For the text-containing cell, return its midpoint in [X, Y] coordinate format. 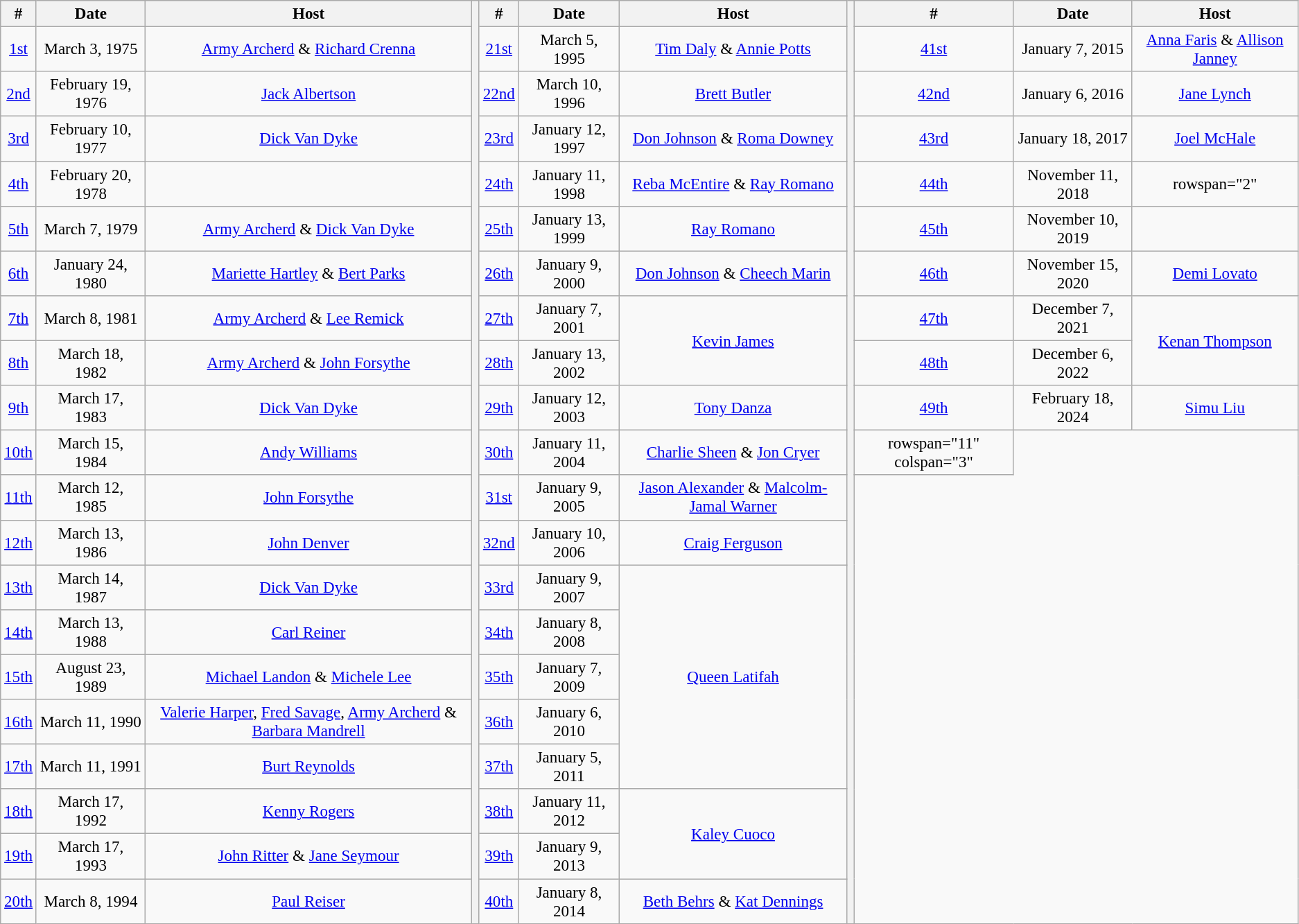
38th [499, 811]
23rd [499, 139]
March 11, 1990 [90, 722]
Army Archerd & Richard Crenna [308, 50]
January 11, 1998 [569, 184]
11th [19, 498]
Don Johnson & Cheech Marin [733, 273]
29th [499, 408]
16th [19, 722]
March 15, 1984 [90, 453]
January 11, 2012 [569, 811]
March 17, 1983 [90, 408]
Anna Faris & Allison Janney [1214, 50]
January 9, 2005 [569, 498]
Reba McEntire & Ray Romano [733, 184]
John Forsythe [308, 498]
41st [934, 50]
27th [499, 319]
Charlie Sheen & Jon Cryer [733, 453]
12th [19, 542]
1st [19, 50]
John Ritter & Jane Seymour [308, 857]
21st [499, 50]
32nd [499, 542]
March 7, 1979 [90, 229]
18th [19, 811]
January 5, 2011 [569, 767]
19th [19, 857]
January 8, 2014 [569, 901]
42nd [934, 94]
March 18, 1982 [90, 363]
Andy Williams [308, 453]
March 3, 1975 [90, 50]
January 7, 2009 [569, 677]
January 7, 2015 [1073, 50]
Queen Latifah [733, 677]
Demi Lovato [1214, 273]
Mariette Hartley & Bert Parks [308, 273]
Simu Liu [1214, 408]
January 18, 2017 [1073, 139]
March 14, 1987 [90, 588]
46th [934, 273]
4th [19, 184]
January 12, 2003 [569, 408]
45th [934, 229]
7th [19, 319]
2nd [19, 94]
Kenan Thompson [1214, 341]
44th [934, 184]
February 18, 2024 [1073, 408]
10th [19, 453]
25th [499, 229]
January 11, 2004 [569, 453]
January 7, 2001 [569, 319]
John Denver [308, 542]
Kevin James [733, 341]
January 10, 2006 [569, 542]
Beth Behrs & Kat Dennings [733, 901]
January 9, 2000 [569, 273]
31st [499, 498]
Army Archerd & Dick Van Dyke [308, 229]
47th [934, 319]
Valerie Harper, Fred Savage, Army Archerd & Barbara Mandrell [308, 722]
Brett Butler [733, 94]
40th [499, 901]
November 15, 2020 [1073, 273]
January 13, 2002 [569, 363]
Jason Alexander & Malcolm-Jamal Warner [733, 498]
February 19, 1976 [90, 94]
35th [499, 677]
August 23, 1989 [90, 677]
Michael Landon & Michele Lee [308, 677]
14th [19, 632]
Jack Albertson [308, 94]
15th [19, 677]
January 9, 2007 [569, 588]
Tony Danza [733, 408]
February 20, 1978 [90, 184]
37th [499, 767]
March 8, 1981 [90, 319]
January 24, 1980 [90, 273]
Burt Reynolds [308, 767]
February 10, 1977 [90, 139]
13th [19, 588]
28th [499, 363]
January 6, 2016 [1073, 94]
January 13, 1999 [569, 229]
March 10, 1996 [569, 94]
March 5, 1995 [569, 50]
Kenny Rogers [308, 811]
December 6, 2022 [1073, 363]
3rd [19, 139]
November 11, 2018 [1073, 184]
Carl Reiner [308, 632]
Kaley Cuoco [733, 833]
6th [19, 273]
24th [499, 184]
March 13, 1986 [90, 542]
34th [499, 632]
March 8, 1994 [90, 901]
43rd [934, 139]
22nd [499, 94]
Jane Lynch [1214, 94]
33rd [499, 588]
Craig Ferguson [733, 542]
Army Archerd & John Forsythe [308, 363]
49th [934, 408]
December 7, 2021 [1073, 319]
20th [19, 901]
March 11, 1991 [90, 767]
rowspan="11" colspan="3" [934, 453]
March 17, 1993 [90, 857]
January 8, 2008 [569, 632]
Don Johnson & Roma Downey [733, 139]
Joel McHale [1214, 139]
17th [19, 767]
48th [934, 363]
Army Archerd & Lee Remick [308, 319]
8th [19, 363]
January 12, 1997 [569, 139]
30th [499, 453]
9th [19, 408]
January 9, 2013 [569, 857]
Paul Reiser [308, 901]
rowspan="2" [1214, 184]
March 13, 1988 [90, 632]
26th [499, 273]
Ray Romano [733, 229]
January 6, 2010 [569, 722]
Tim Daly & Annie Potts [733, 50]
36th [499, 722]
March 12, 1985 [90, 498]
November 10, 2019 [1073, 229]
5th [19, 229]
March 17, 1992 [90, 811]
39th [499, 857]
